From the cell containing the given text, extract its center point as (x, y) coordinate. 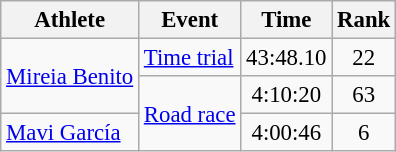
Event (190, 20)
Road race (190, 114)
Mireia Benito (70, 76)
4:10:20 (286, 95)
43:48.10 (286, 58)
63 (364, 95)
22 (364, 58)
Rank (364, 20)
4:00:46 (286, 133)
Athlete (70, 20)
Mavi García (70, 133)
6 (364, 133)
Time (286, 20)
Time trial (190, 58)
